Extract the (X, Y) coordinate from the center of the cell holding the provided text.  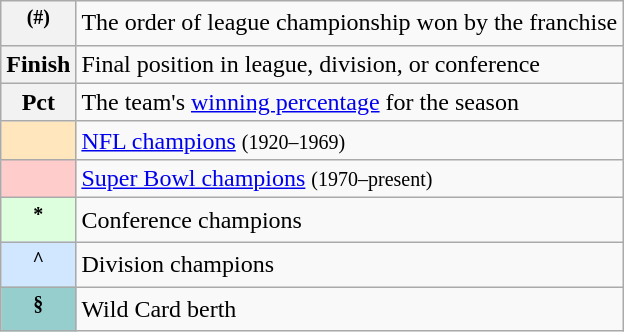
The order of league championship won by the franchise (350, 24)
* (38, 220)
The team's winning percentage for the season (350, 102)
Division champions (350, 264)
(#) (38, 24)
Conference champions (350, 220)
^ (38, 264)
§ (38, 310)
Super Bowl champions (1970–present) (350, 178)
NFL champions (1920–1969) (350, 140)
Wild Card berth (350, 310)
Pct (38, 102)
Final position in league, division, or conference (350, 64)
Finish (38, 64)
